Return the (x, y) coordinate for the center point of the cell that contains the specified text.  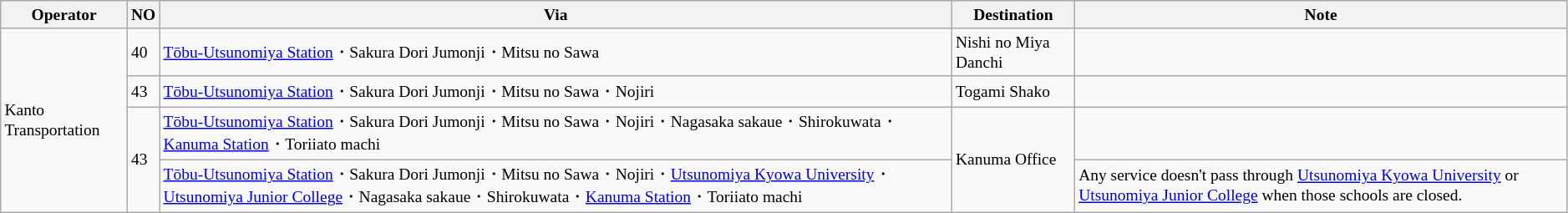
Togami Shako (1012, 91)
Any service doesn't pass through Utsunomiya Kyowa University or Utsunomiya Junior College when those schools are closed. (1320, 185)
Tōbu-Utsunomiya Station・Sakura Dori Jumonji・Mitsu no Sawa・Nojiri (556, 91)
Tōbu-Utsunomiya Station・Sakura Dori Jumonji・Mitsu no Sawa・Nojiri・Nagasaka sakaue・Shirokuwata・Kanuma Station・Toriiato machi (556, 134)
Note (1320, 15)
Nishi no Miya Danchi (1012, 52)
Operator (64, 15)
40 (144, 52)
Via (556, 15)
NO (144, 15)
Tōbu-Utsunomiya Station・Sakura Dori Jumonji・Mitsu no Sawa (556, 52)
Destination (1012, 15)
Kanuma Office (1012, 160)
Kanto Transportation (64, 120)
